Capture the cell that displays the provided text and extract its [X, Y] central coordinate. 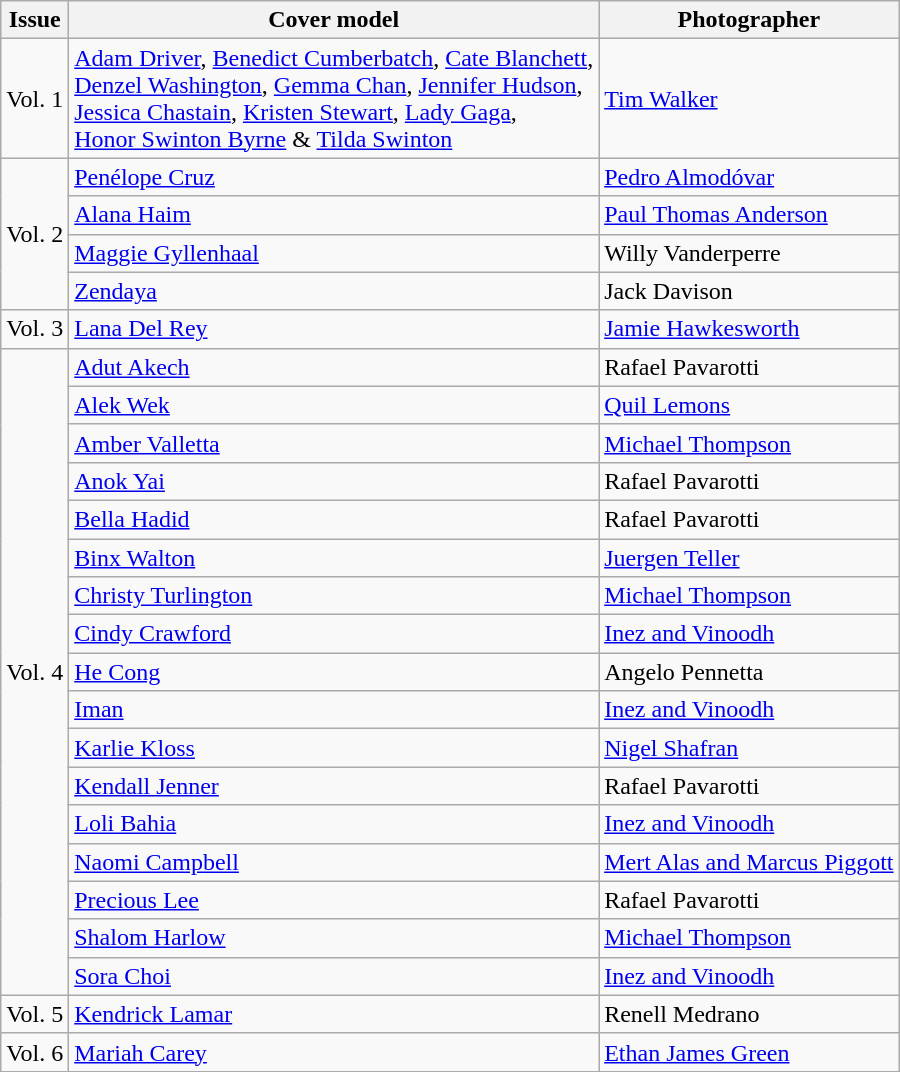
Amber Valletta [334, 443]
Penélope Cruz [334, 177]
Vol. 3 [35, 329]
Vol. 4 [35, 672]
Cover model [334, 20]
Nigel Shafran [749, 748]
Binx Walton [334, 557]
Naomi Campbell [334, 862]
Jack Davison [749, 291]
Anok Yai [334, 481]
Kendall Jenner [334, 786]
Kendrick Lamar [334, 1014]
Ethan James Green [749, 1052]
Bella Hadid [334, 519]
Vol. 5 [35, 1014]
Angelo Pennetta [749, 672]
Adut Akech [334, 367]
Zendaya [334, 291]
Iman [334, 710]
Maggie Gyllenhaal [334, 253]
Jamie Hawkesworth [749, 329]
Cindy Crawford [334, 634]
Pedro Almodóvar [749, 177]
Juergen Teller [749, 557]
Issue [35, 20]
Precious Lee [334, 900]
Alana Haim [334, 215]
Vol. 6 [35, 1052]
Vol. 2 [35, 234]
Vol. 1 [35, 98]
Alek Wek [334, 405]
Paul Thomas Anderson [749, 215]
Christy Turlington [334, 596]
Renell Medrano [749, 1014]
Lana Del Rey [334, 329]
He Cong [334, 672]
Mert Alas and Marcus Piggott [749, 862]
Karlie Kloss [334, 748]
Tim Walker [749, 98]
Sora Choi [334, 976]
Mariah Carey [334, 1052]
Willy Vanderperre [749, 253]
Loli Bahia [334, 824]
Shalom Harlow [334, 938]
Photographer [749, 20]
Quil Lemons [749, 405]
